Scan for the cell matching the given text and deliver its (x, y) coordinate at center. 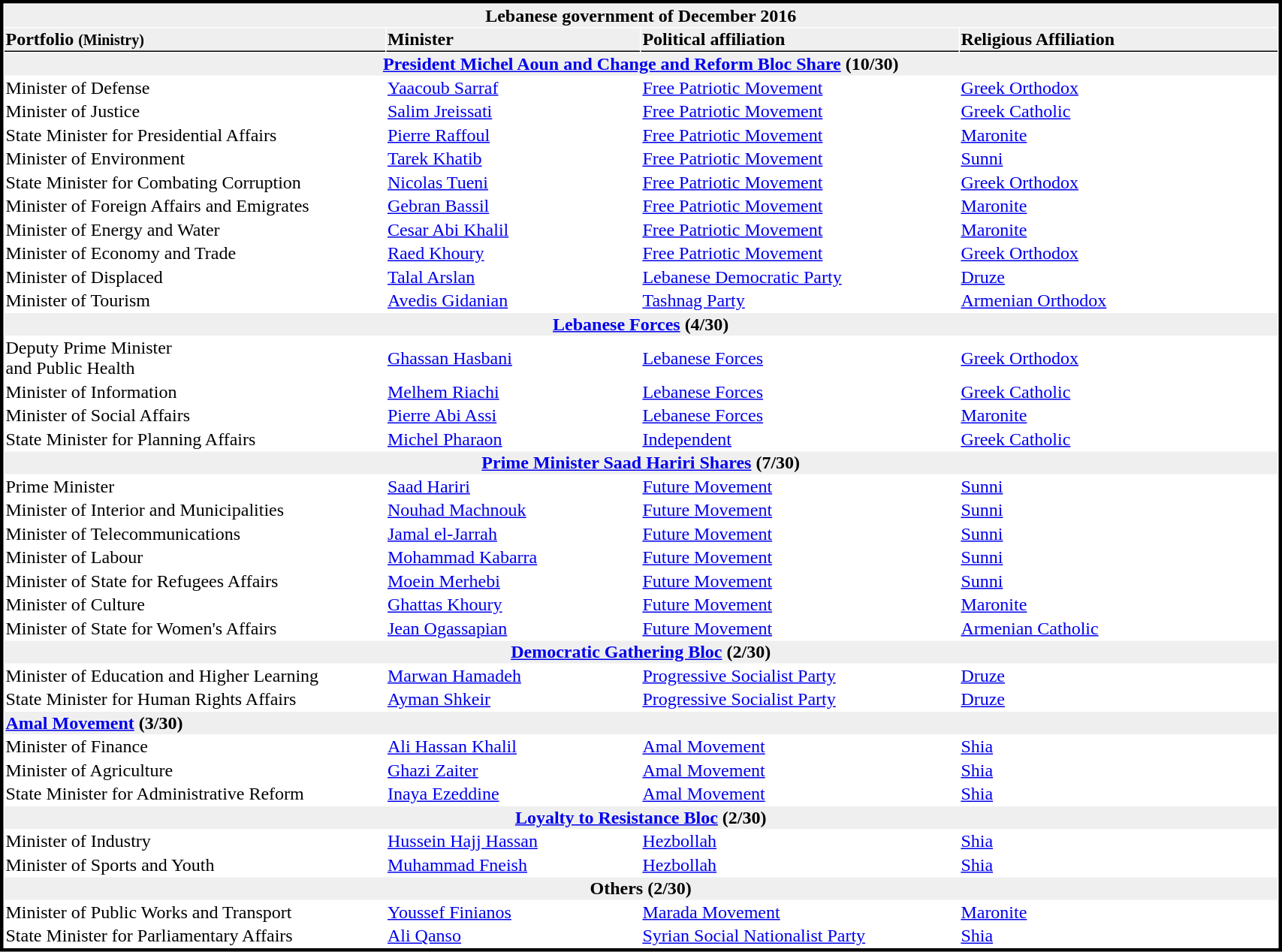
Minister of Social Affairs (195, 415)
Religious Affiliation (1119, 41)
Minister of Education and Higher Learning (195, 676)
Minister of Labour (195, 558)
Tashnag Party (800, 301)
Minister of Telecommunications (195, 534)
Salim Jreissati (513, 112)
Portfolio (Ministry) (195, 41)
Inaya Ezeddine (513, 794)
Jean Ogassapian (513, 628)
Youssef Finianos (513, 912)
Michel Pharaon (513, 439)
Minister of Information (195, 392)
Minister of State for Women's Affairs (195, 628)
Nouhad Machnouk (513, 510)
Ghassan Hasbani (513, 357)
Marada Movement (800, 912)
Minister of Foreign Affairs and Emigrates (195, 206)
Lebanese Democratic Party (800, 277)
Nicolas Tueni (513, 182)
Armenian Catholic (1119, 628)
Gebran Bassil (513, 206)
President Michel Aoun and Change and Reform Bloc Share (10/30) (641, 64)
Others (2/30) (641, 888)
Yaacoub Sarraf (513, 88)
State Minister for Administrative Reform (195, 794)
Tarek Khatib (513, 158)
Armenian Orthodox (1119, 301)
State Minister for Presidential Affairs (195, 135)
Democratic Gathering Bloc (2/30) (641, 652)
Lebanese government of December 2016 (641, 16)
Prime Minister (195, 487)
Minister of Finance (195, 747)
Minister of Agriculture (195, 770)
Minister of Tourism (195, 301)
Cesar Abi Khalil (513, 230)
Pierre Raffoul (513, 135)
State Minister for Planning Affairs (195, 439)
Minister of Energy and Water (195, 230)
State Minister for Human Rights Affairs (195, 699)
Amal Movement (3/30) (641, 723)
Minister of Displaced (195, 277)
Minister (513, 41)
Marwan Hamadeh (513, 676)
State Minister for Combating Corruption (195, 182)
Ayman Shkeir (513, 699)
Muhammad Fneish (513, 865)
Minister of Environment (195, 158)
Loyalty to Resistance Bloc (2/30) (641, 818)
Avedis Gidanian (513, 301)
Raed Khoury (513, 253)
Ali Qanso (513, 936)
Lebanese Forces (4/30) (641, 324)
Jamal el-Jarrah (513, 534)
Mohammad Kabarra (513, 558)
Minister of Interior and Municipalities (195, 510)
Saad Hariri (513, 487)
Political affiliation (800, 41)
Minister of Justice (195, 112)
Hussein Hajj Hassan (513, 842)
Syrian Social Nationalist Party (800, 936)
Minister of Economy and Trade (195, 253)
Deputy Prime Minister and Public Health (195, 357)
Minister of Sports and Youth (195, 865)
Ghazi Zaiter (513, 770)
Minister of Defense (195, 88)
Ali Hassan Khalil (513, 747)
Ghattas Khoury (513, 604)
Pierre Abi Assi (513, 415)
Independent (800, 439)
Minister of State for Refugees Affairs (195, 581)
Talal Arslan (513, 277)
Minister of Industry (195, 842)
Minister of Public Works and Transport (195, 912)
Minister of Culture (195, 604)
State Minister for Parliamentary Affairs (195, 936)
Prime Minister Saad Hariri Shares (7/30) (641, 463)
Moein Merhebi (513, 581)
Melhem Riachi (513, 392)
